Scan for the cell matching the given text and deliver its (X, Y) coordinate at center. 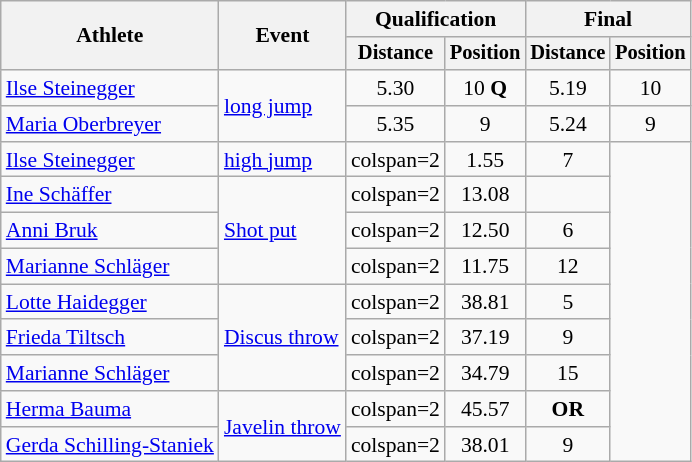
5.24 (568, 124)
Event (282, 36)
5.19 (568, 88)
Herma Bauma (110, 409)
Athlete (110, 36)
6 (568, 231)
Anni Bruk (110, 231)
Shot put (282, 230)
37.19 (485, 338)
Lotte Haidegger (110, 302)
high jump (282, 160)
long jump (282, 106)
Frieda Tiltsch (110, 338)
45.57 (485, 409)
1.55 (485, 160)
11.75 (485, 267)
5 (568, 302)
Javelin throw (282, 426)
OR (568, 409)
10 Q (485, 88)
38.81 (485, 302)
12 (568, 267)
15 (568, 373)
5.30 (396, 88)
Ine Schäffer (110, 195)
34.79 (485, 373)
Maria Oberbreyer (110, 124)
Discus throw (282, 338)
7 (568, 160)
13.08 (485, 195)
Final (608, 19)
12.50 (485, 231)
Qualification (436, 19)
5.35 (396, 124)
10 (650, 88)
